Pinpoint the cell where the given text exists, returning its [x, y] midpoint coordinate. 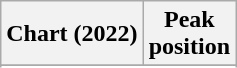
Chart (2022) [72, 34]
Peakposition [189, 34]
